From the cell containing the given text, extract its center point as (x, y) coordinate. 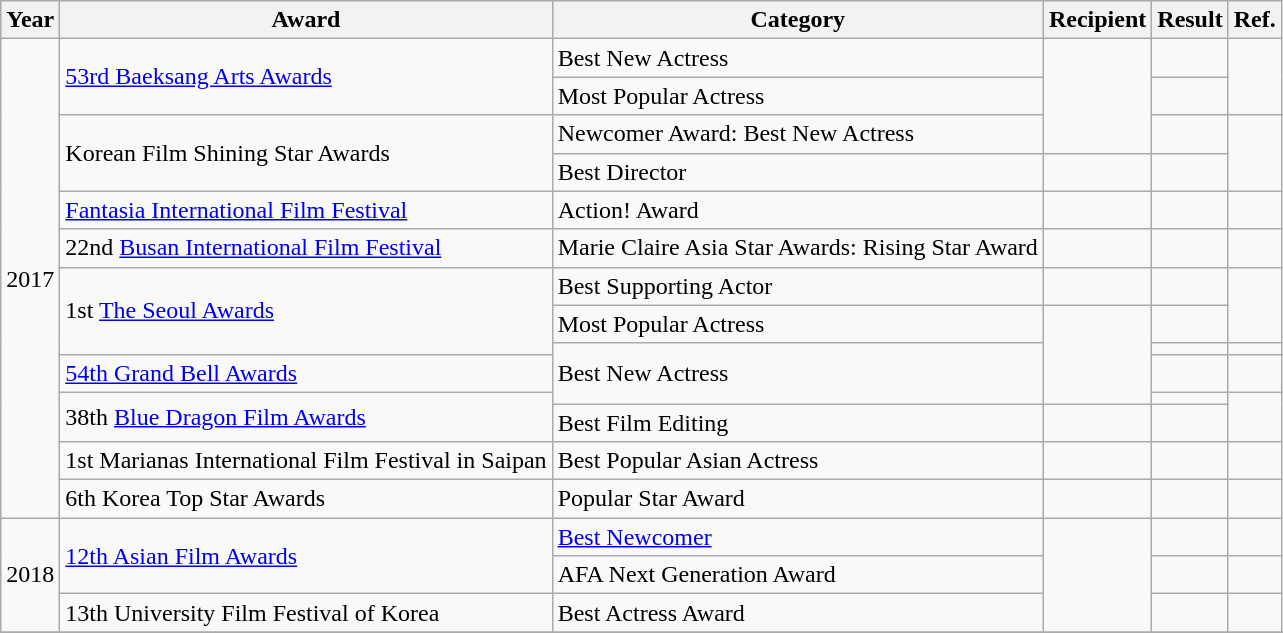
Award (306, 20)
Fantasia International Film Festival (306, 210)
AFA Next Generation Award (798, 575)
Best Supporting Actor (798, 286)
Recipient (1097, 20)
6th Korea Top Star Awards (306, 499)
Popular Star Award (798, 499)
Action! Award (798, 210)
Best Film Editing (798, 423)
Category (798, 20)
13th University Film Festival of Korea (306, 613)
53rd Baeksang Arts Awards (306, 77)
Best Popular Asian Actress (798, 461)
Best Actress Award (798, 613)
2017 (30, 278)
Ref. (1254, 20)
Best Director (798, 172)
54th Grand Bell Awards (306, 373)
Korean Film Shining Star Awards (306, 153)
Result (1190, 20)
2018 (30, 575)
Newcomer Award: Best New Actress (798, 134)
38th Blue Dragon Film Awards (306, 416)
Year (30, 20)
Best Newcomer (798, 537)
Marie Claire Asia Star Awards: Rising Star Award (798, 248)
12th Asian Film Awards (306, 556)
22nd Busan International Film Festival (306, 248)
1st Marianas International Film Festival in Saipan (306, 461)
1st The Seoul Awards (306, 310)
